Return the (X, Y) coordinate for the center point of the cell that contains the specified text.  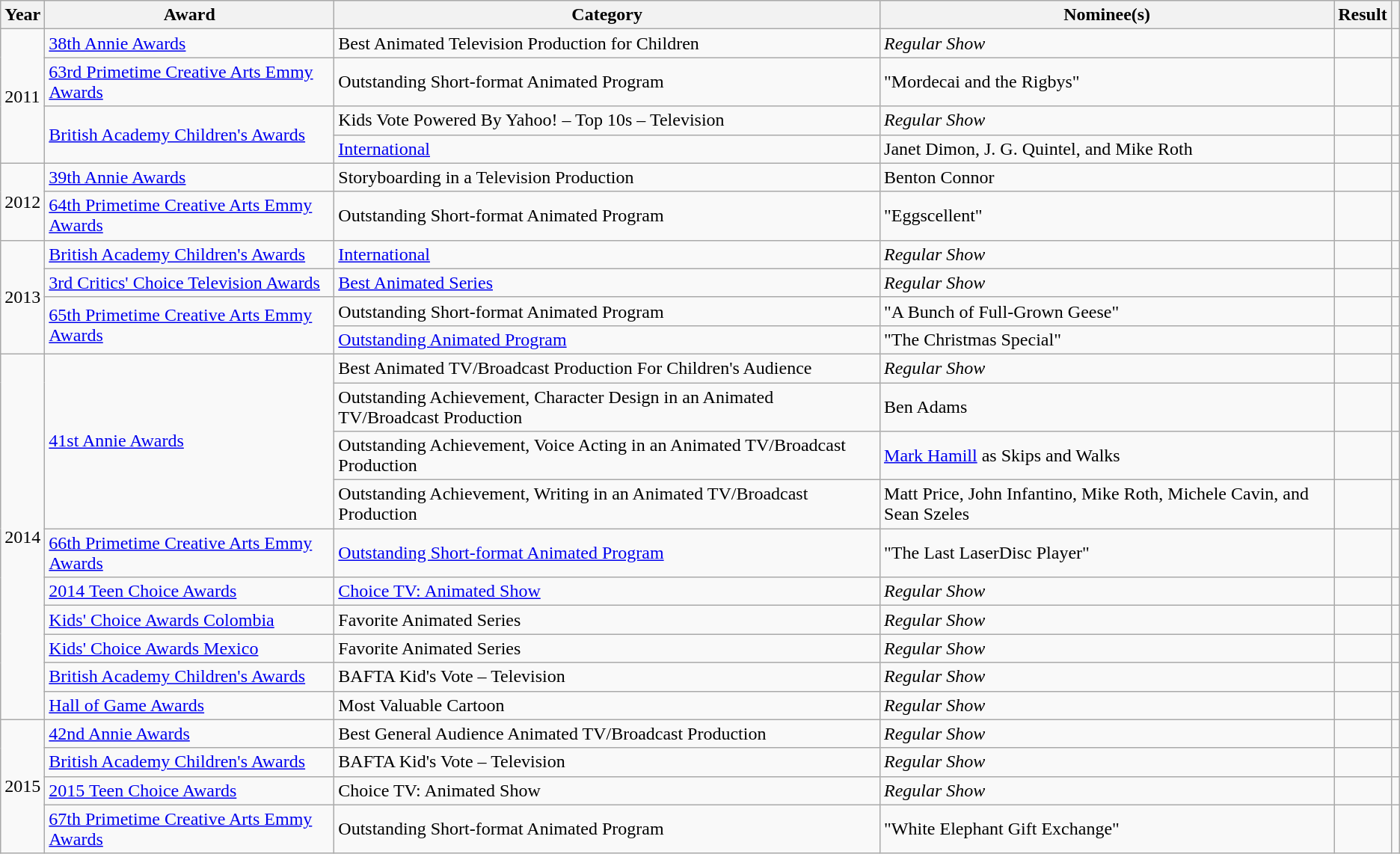
Nominee(s) (1107, 15)
Benton Connor (1107, 177)
Storyboarding in a Television Production (607, 177)
Outstanding Achievement, Writing in an Animated TV/Broadcast Production (607, 504)
2014 (22, 537)
65th Primetime Creative Arts Emmy Awards (190, 325)
66th Primetime Creative Arts Emmy Awards (190, 553)
"Eggscellent" (1107, 215)
Kids' Choice Awards Mexico (190, 648)
"White Elephant Gift Exchange" (1107, 829)
3rd Critics' Choice Television Awards (190, 283)
63rd Primetime Creative Arts Emmy Awards (190, 82)
Matt Price, John Infantino, Mike Roth, Michele Cavin, and Sean Szeles (1107, 504)
2014 Teen Choice Awards (190, 592)
Best Animated TV/Broadcast Production For Children's Audience (607, 368)
41st Annie Awards (190, 441)
"The Christmas Special" (1107, 340)
Ben Adams (1107, 407)
67th Primetime Creative Arts Emmy Awards (190, 829)
Year (22, 15)
Mark Hamill as Skips and Walks (1107, 456)
2015 (22, 787)
Kids' Choice Awards Colombia (190, 620)
Best Animated Television Production for Children (607, 43)
64th Primetime Creative Arts Emmy Awards (190, 215)
Award (190, 15)
2013 (22, 297)
Outstanding Achievement, Character Design in an Animated TV/Broadcast Production (607, 407)
Outstanding Animated Program (607, 340)
2012 (22, 202)
"Mordecai and the Rigbys" (1107, 82)
Kids Vote Powered By Yahoo! – Top 10s – Television (607, 120)
Janet Dimon, J. G. Quintel, and Mike Roth (1107, 149)
38th Annie Awards (190, 43)
39th Annie Awards (190, 177)
"The Last LaserDisc Player" (1107, 553)
Hall of Game Awards (190, 705)
Best Animated Series (607, 283)
Outstanding Achievement, Voice Acting in an Animated TV/Broadcast Production (607, 456)
42nd Annie Awards (190, 734)
2011 (22, 96)
"A Bunch of Full-Grown Geese" (1107, 311)
Result (1363, 15)
Best General Audience Animated TV/Broadcast Production (607, 734)
Category (607, 15)
2015 Teen Choice Awards (190, 790)
Most Valuable Cartoon (607, 705)
